Scan for the cell matching the given text and deliver its [X, Y] coordinate at center. 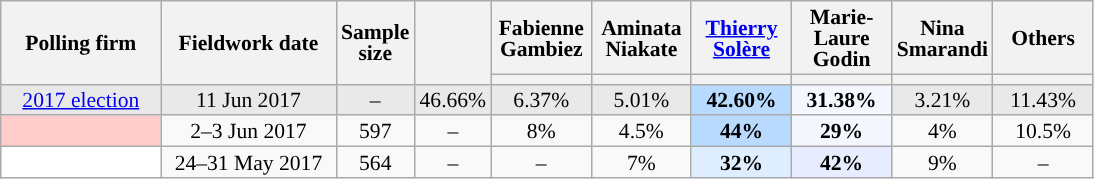
2–3 Jun 2017 [248, 132]
4.5% [641, 132]
8% [541, 132]
Polling firm [81, 42]
4% [942, 132]
9% [942, 162]
29% [842, 132]
Marie-Laure Godin [842, 38]
7% [641, 162]
597 [375, 132]
Nina Smarandi [942, 38]
10.5% [1043, 132]
Others [1043, 38]
Fabienne Gambiez [541, 38]
2017 election [81, 100]
564 [375, 162]
44% [741, 132]
11 Jun 2017 [248, 100]
3.21% [942, 100]
Aminata Niakate [641, 38]
24–31 May 2017 [248, 162]
11.43% [1043, 100]
Samplesize [375, 42]
31.38% [842, 100]
42% [842, 162]
Thierry Solère [741, 38]
5.01% [641, 100]
32% [741, 162]
Fieldwork date [248, 42]
46.66% [452, 100]
42.60% [741, 100]
6.37% [541, 100]
